From the cell containing the given text, extract its center point as (x, y) coordinate. 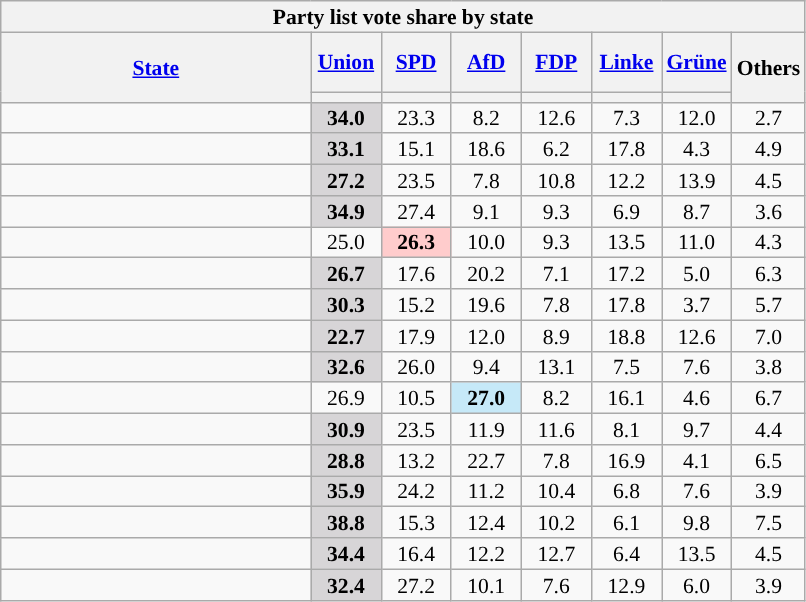
5.0 (697, 274)
13.9 (697, 180)
7.1 (556, 274)
28.8 (346, 460)
11.9 (486, 430)
11.0 (697, 242)
30.9 (346, 430)
6.9 (626, 212)
26.9 (346, 398)
18.6 (486, 150)
9.1 (486, 212)
3.8 (769, 366)
11.2 (486, 492)
27.4 (416, 212)
9.4 (486, 366)
6.2 (556, 150)
20.2 (486, 274)
15.3 (416, 522)
SPD (416, 62)
4.9 (769, 150)
10.2 (556, 522)
8.7 (697, 212)
Union (346, 62)
4.1 (697, 460)
12.9 (626, 584)
AfD (486, 62)
24.2 (416, 492)
33.1 (346, 150)
13.2 (416, 460)
10.0 (486, 242)
26.3 (416, 242)
26.0 (416, 366)
13.1 (556, 366)
17.6 (416, 274)
30.3 (346, 304)
15.2 (416, 304)
5.7 (769, 304)
6.7 (769, 398)
27.0 (486, 398)
10.8 (556, 180)
35.9 (346, 492)
2.7 (769, 118)
17.2 (626, 274)
6.1 (626, 522)
6.0 (697, 584)
10.5 (416, 398)
8.1 (626, 430)
32.4 (346, 584)
18.8 (626, 336)
19.6 (486, 304)
6.3 (769, 274)
16.9 (626, 460)
6.8 (626, 492)
34.4 (346, 554)
12.4 (486, 522)
32.6 (346, 366)
6.4 (626, 554)
12.7 (556, 554)
10.4 (556, 492)
4.4 (769, 430)
7.0 (769, 336)
FDP (556, 62)
6.5 (769, 460)
Party list vote share by state (404, 16)
7.3 (626, 118)
8.9 (556, 336)
25.0 (346, 242)
16.4 (416, 554)
16.1 (626, 398)
15.1 (416, 150)
9.7 (697, 430)
34.9 (346, 212)
4.6 (697, 398)
Linke (626, 62)
10.1 (486, 584)
17.9 (416, 336)
3.7 (697, 304)
State (156, 67)
34.0 (346, 118)
3.6 (769, 212)
Others (769, 67)
38.8 (346, 522)
11.6 (556, 430)
9.8 (697, 522)
Grüne (697, 62)
26.7 (346, 274)
23.3 (416, 118)
